Locate the cell with the specified text and output its (x, y) center coordinate. 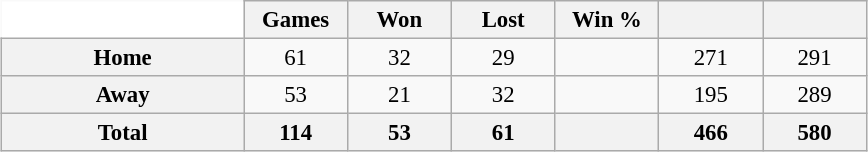
Home (123, 57)
Total (123, 133)
Away (123, 95)
195 (711, 95)
580 (815, 133)
466 (711, 133)
29 (503, 57)
271 (711, 57)
291 (815, 57)
Win % (607, 20)
Lost (503, 20)
21 (399, 95)
Won (399, 20)
Games (296, 20)
289 (815, 95)
114 (296, 133)
